Output the [X, Y] coordinate of the center of the cell containing the given text.  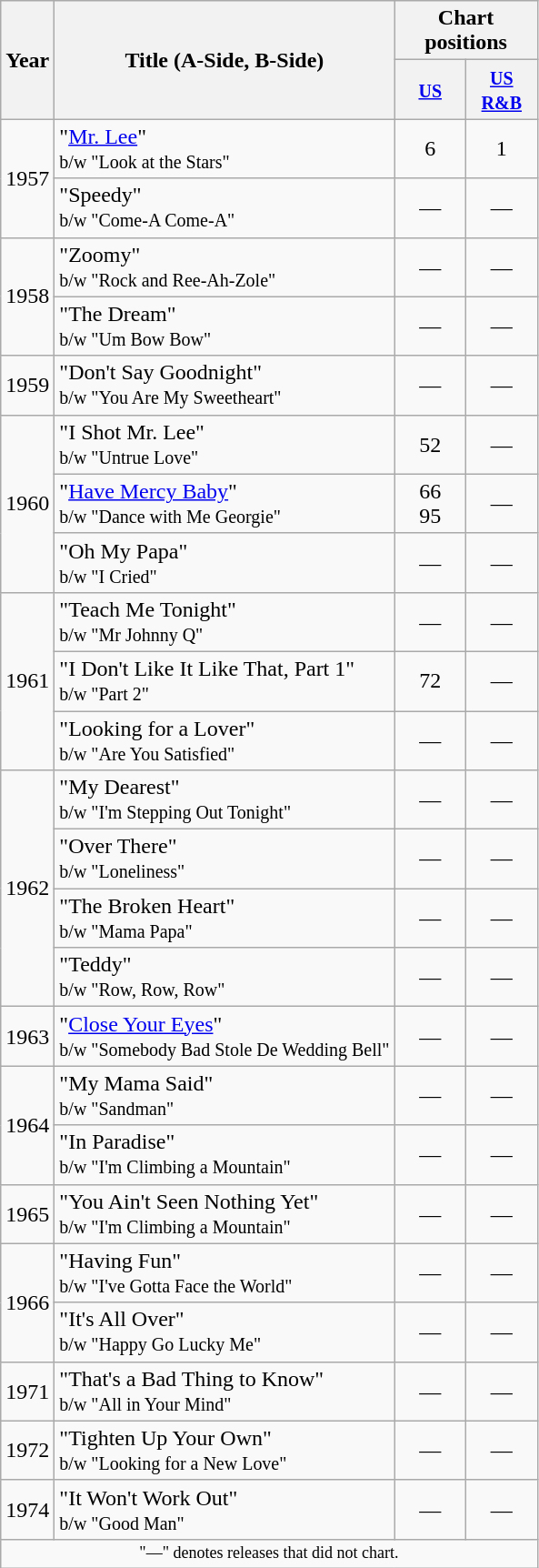
1 [502, 149]
"I Don't Like It Like That, Part 1" b/w "Part 2" [225, 680]
US R&B [502, 89]
"Oh My Papa" b/w "I Cried" [225, 562]
"That's a Bad Thing to Know" b/w "All in Your Mind" [225, 1392]
"In Paradise" b/w "I'm Climbing a Mountain" [225, 1155]
1963 [27, 1037]
"It Won't Work Out" b/w "Good Man" [225, 1510]
1964 [27, 1125]
1971 [27, 1392]
1974 [27, 1510]
1958 [27, 297]
"The Dream" b/w "Um Bow Bow" [225, 326]
"Over There" b/w "Loneliness" [225, 859]
"Tighten Up Your Own" b/w "Looking for a New Love" [225, 1450]
1959 [27, 386]
"You Ain't Seen Nothing Yet" b/w "I'm Climbing a Mountain" [225, 1213]
1962 [27, 889]
6 [431, 149]
1972 [27, 1450]
72 [431, 680]
"I Shot Mr. Lee" b/w "Untrue Love" [225, 444]
"Zoomy" b/w "Rock and Ree-Ah-Zole" [225, 267]
"Close Your Eyes" b/w "Somebody Bad Stole De Wedding Bell" [225, 1037]
Chart positions [465, 31]
66 95 [431, 504]
1957 [27, 178]
"Having Fun" b/w "I've Gotta Face the World" [225, 1273]
Title (A-Side, B-Side) [225, 60]
"The Broken Heart" b/w "Mama Papa" [225, 919]
"My Mama Said" b/w "Sandman" [225, 1095]
1966 [27, 1302]
Year [27, 60]
52 [431, 444]
1960 [27, 504]
"—" denotes releases that did not chart. [269, 1553]
"It's All Over" b/w "Happy Go Lucky Me" [225, 1332]
1965 [27, 1213]
"My Dearest" b/w "I'm Stepping Out Tonight" [225, 800]
US [431, 89]
1961 [27, 680]
"Teach Me Tonight" b/w "Mr Johnny Q" [225, 622]
"Have Mercy Baby" b/w "Dance with Me Georgie" [225, 504]
"Looking for a Lover" b/w "Are You Satisfied" [225, 740]
"Teddy" b/w "Row, Row, Row" [225, 977]
"Mr. Lee" b/w "Look at the Stars" [225, 149]
"Speedy" b/w "Come-A Come-A" [225, 207]
"Don't Say Goodnight" b/w "You Are My Sweetheart" [225, 386]
